Find where the given text appears and provide that cell's center as (X, Y) coordinate. 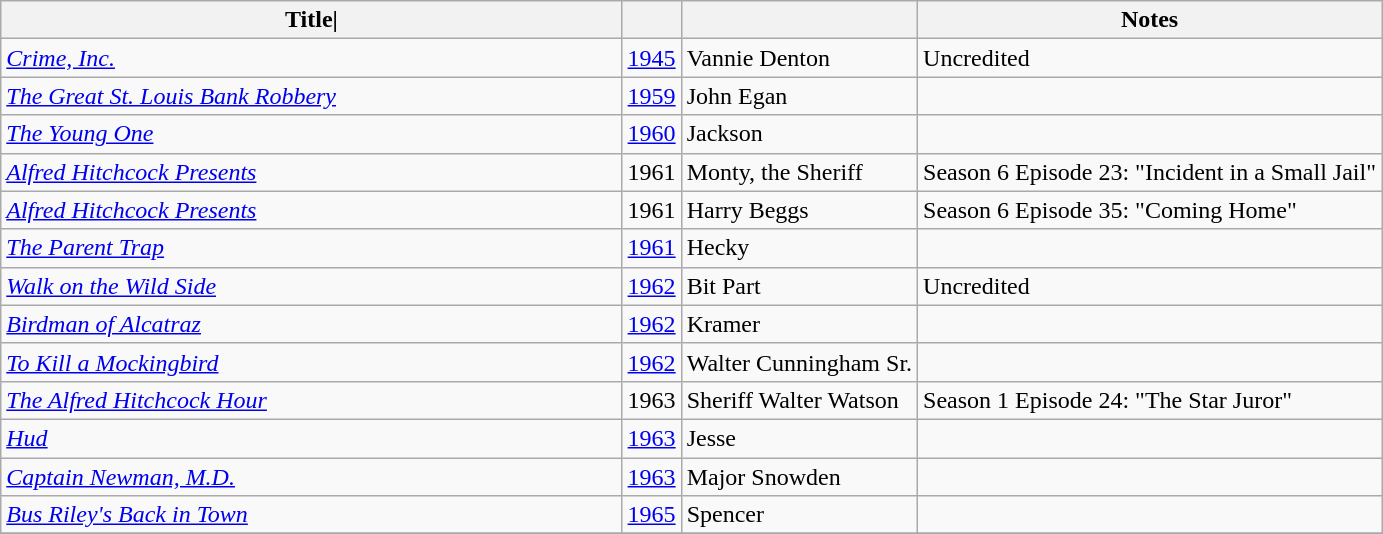
Season 1 Episode 24: "The Star Juror" (1150, 400)
Sheriff Walter Watson (799, 400)
Hecky (799, 248)
Kramer (799, 324)
Birdman of Alcatraz (312, 324)
1960 (652, 134)
Jesse (799, 438)
The Great St. Louis Bank Robbery (312, 96)
John Egan (799, 96)
Vannie Denton (799, 58)
Season 6 Episode 23: "Incident in a Small Jail" (1150, 172)
Harry Beggs (799, 210)
The Young One (312, 134)
Bit Part (799, 286)
Notes (1150, 20)
Captain Newman, M.D. (312, 477)
Hud (312, 438)
Crime, Inc. (312, 58)
1945 (652, 58)
To Kill a Mockingbird (312, 362)
Major Snowden (799, 477)
The Parent Trap (312, 248)
Spencer (799, 515)
Season 6 Episode 35: "Coming Home" (1150, 210)
1965 (652, 515)
Monty, the Sheriff (799, 172)
Title| (312, 20)
The Alfred Hitchcock Hour (312, 400)
Walter Cunningham Sr. (799, 362)
Jackson (799, 134)
Bus Riley's Back in Town (312, 515)
Walk on the Wild Side (312, 286)
1959 (652, 96)
